Scan for the cell matching the given text and deliver its (x, y) coordinate at center. 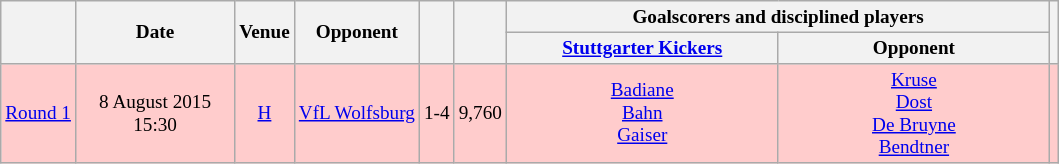
8 August 201515:30 (154, 114)
VfL Wolfsburg (356, 114)
Badiane Bahn Gaiser (642, 114)
Kruse Dost De Bruyne Bendtner (914, 114)
Venue (265, 32)
Round 1 (38, 114)
Stuttgarter Kickers (642, 48)
H (265, 114)
1-4 (436, 114)
Goalscorers and disciplined players (778, 17)
Date (154, 32)
9,760 (480, 114)
